For the text-containing cell, return its midpoint in [x, y] coordinate format. 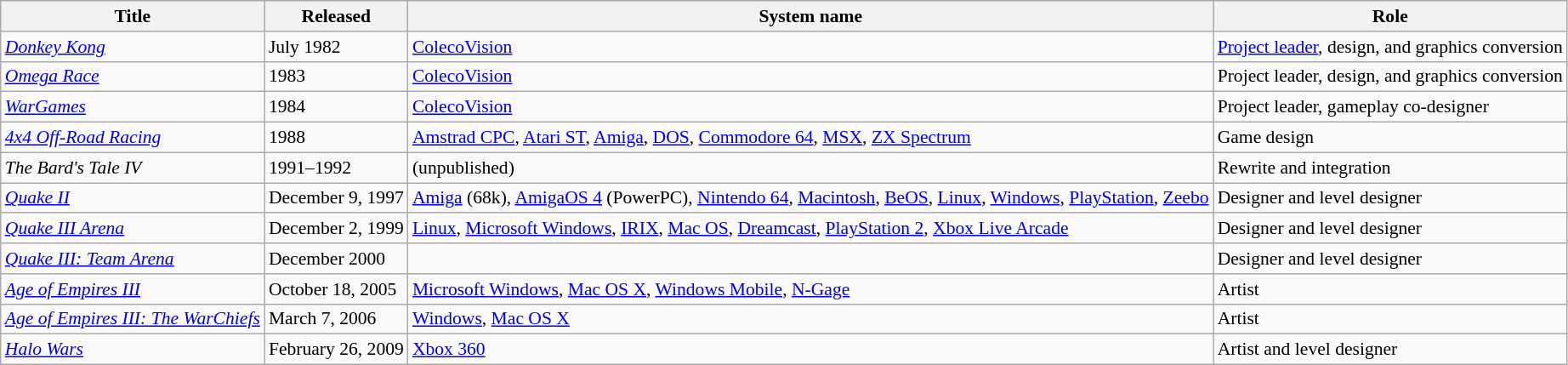
February 26, 2009 [337, 350]
System name [811, 16]
1984 [337, 107]
4x4 Off-Road Racing [133, 138]
Released [337, 16]
October 18, 2005 [337, 289]
Amstrad CPC, Atari ST, Amiga, DOS, Commodore 64, MSX, ZX Spectrum [811, 138]
(unpublished) [811, 168]
Rewrite and integration [1390, 168]
Windows, Mac OS X [811, 319]
Quake III: Team Arena [133, 259]
Age of Empires III [133, 289]
December 2000 [337, 259]
Amiga (68k), AmigaOS 4 (PowerPC), Nintendo 64, Macintosh, BeOS, Linux, Windows, PlayStation, Zeebo [811, 198]
Omega Race [133, 77]
Donkey Kong [133, 47]
December 9, 1997 [337, 198]
Game design [1390, 138]
July 1982 [337, 47]
The Bard's Tale IV [133, 168]
December 2, 1999 [337, 229]
Role [1390, 16]
Quake III Arena [133, 229]
March 7, 2006 [337, 319]
1988 [337, 138]
Xbox 360 [811, 350]
Title [133, 16]
1983 [337, 77]
1991–1992 [337, 168]
Age of Empires III: The WarChiefs [133, 319]
Quake II [133, 198]
Linux, Microsoft Windows, IRIX, Mac OS, Dreamcast, PlayStation 2, Xbox Live Arcade [811, 229]
WarGames [133, 107]
Artist and level designer [1390, 350]
Project leader, gameplay co-designer [1390, 107]
Microsoft Windows, Mac OS X, Windows Mobile, N-Gage [811, 289]
Halo Wars [133, 350]
